Extract the [x, y] coordinate from the center of the cell holding the provided text.  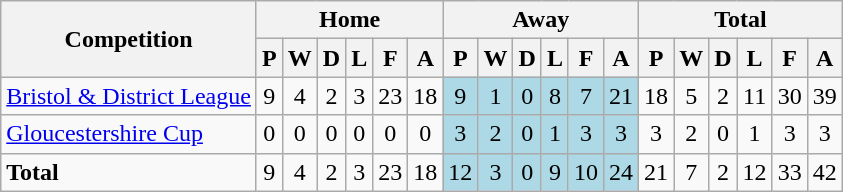
39 [824, 96]
42 [824, 172]
Away [541, 20]
33 [790, 172]
5 [692, 96]
Gloucestershire Cup [129, 134]
Bristol & District League [129, 96]
8 [554, 96]
Home [349, 20]
Competition [129, 39]
11 [754, 96]
24 [620, 172]
30 [790, 96]
10 [586, 172]
